Return [X, Y] of the center of cell containing provided text 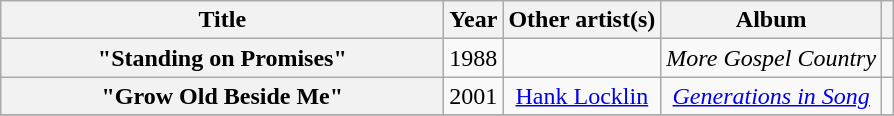
Year [474, 20]
Hank Locklin [582, 96]
1988 [474, 58]
Other artist(s) [582, 20]
2001 [474, 96]
More Gospel Country [772, 58]
"Standing on Promises" [222, 58]
Generations in Song [772, 96]
"Grow Old Beside Me" [222, 96]
Title [222, 20]
Album [772, 20]
